Find where the given text appears and provide that cell's center as (x, y) coordinate. 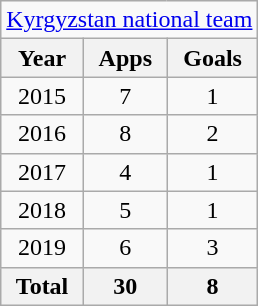
2018 (42, 210)
Year (42, 58)
2017 (42, 172)
6 (125, 248)
2015 (42, 96)
7 (125, 96)
2 (212, 134)
Apps (125, 58)
3 (212, 248)
4 (125, 172)
Total (42, 286)
2019 (42, 248)
30 (125, 286)
Kyrgyzstan national team (130, 20)
5 (125, 210)
2016 (42, 134)
Goals (212, 58)
